Return the [x, y] coordinate for the center point of the cell that contains the specified text.  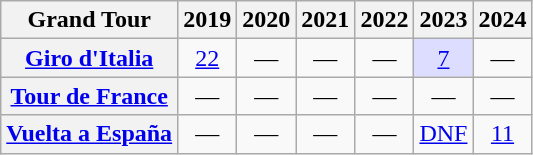
7 [444, 58]
2019 [208, 20]
Giro d'Italia [90, 58]
2024 [502, 20]
Grand Tour [90, 20]
2021 [326, 20]
2022 [384, 20]
2023 [444, 20]
11 [502, 134]
22 [208, 58]
2020 [266, 20]
Vuelta a España [90, 134]
Tour de France [90, 96]
DNF [444, 134]
